Extract the (X, Y) coordinate from the center of the cell holding the provided text.  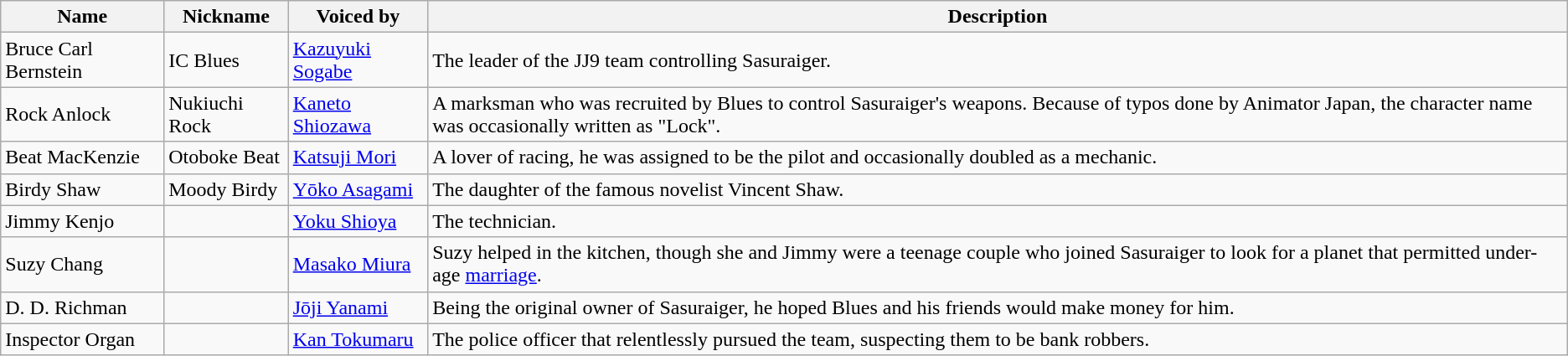
Inspector Organ (82, 339)
Kazuyuki Sogabe (358, 60)
Kaneto Shiozawa (358, 114)
Masako Miura (358, 265)
Otoboke Beat (226, 157)
Name (82, 17)
Voiced by (358, 17)
Suzy Chang (82, 265)
The technician. (998, 221)
Suzy helped in the kitchen, though she and Jimmy were a teenage couple who joined Sasuraiger to look for a planet that permitted under-age marriage. (998, 265)
Nukiuchi Rock (226, 114)
Birdy Shaw (82, 189)
Moody Birdy (226, 189)
Yoku Shioya (358, 221)
Rock Anlock (82, 114)
Kan Tokumaru (358, 339)
D. D. Richman (82, 307)
Description (998, 17)
The leader of the JJ9 team controlling Sasuraiger. (998, 60)
Yōko Asagami (358, 189)
Jōji Yanami (358, 307)
A lover of racing, he was assigned to be the pilot and occasionally doubled as a mechanic. (998, 157)
The police officer that relentlessly pursued the team, suspecting them to be bank robbers. (998, 339)
IC Blues (226, 60)
Being the original owner of Sasuraiger, he hoped Blues and his friends would make money for him. (998, 307)
Bruce Carl Bernstein (82, 60)
Beat MacKenzie (82, 157)
Jimmy Kenjo (82, 221)
Nickname (226, 17)
Katsuji Mori (358, 157)
The daughter of the famous novelist Vincent Shaw. (998, 189)
